Locate the cell with the specified text and output its (X, Y) center coordinate. 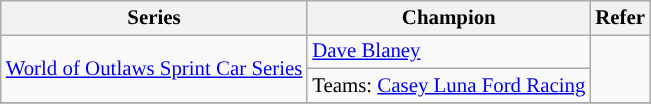
Series (154, 18)
World of Outlaws Sprint Car Series (154, 68)
Champion (448, 18)
Refer (620, 18)
Teams: Casey Luna Ford Racing (448, 85)
Dave Blaney (448, 51)
